Extract the [x, y] coordinate from the center of the cell holding the provided text.  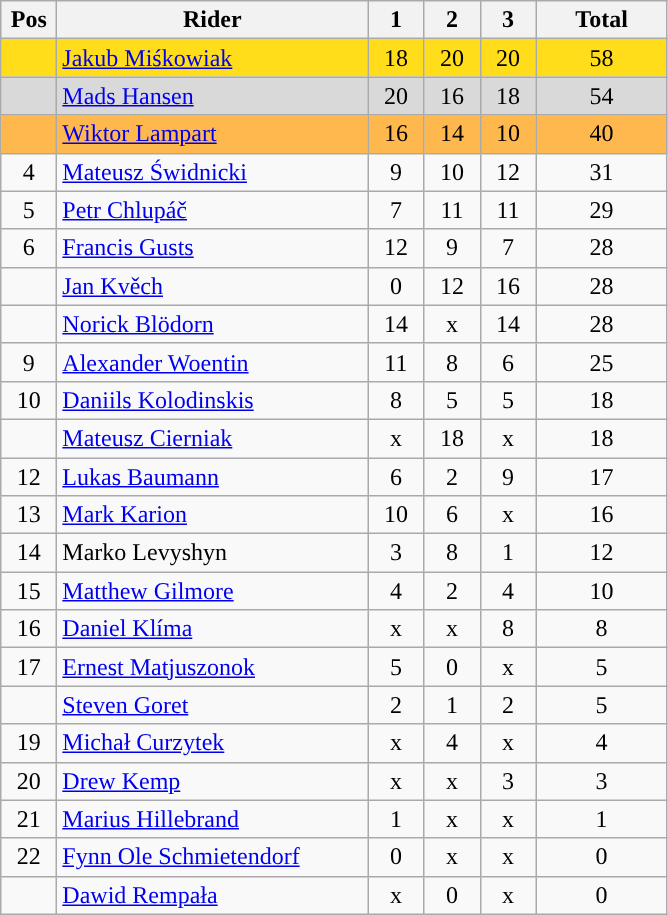
Alexander Woentin [212, 362]
22 [29, 857]
Steven Goret [212, 705]
Michał Curzytek [212, 743]
Mateusz Świdnicki [212, 172]
Daniils Kolodinskis [212, 400]
15 [29, 591]
Norick Blödorn [212, 324]
Jakub Miśkowiak [212, 58]
54 [602, 96]
21 [29, 819]
Wiktor Lampart [212, 134]
25 [602, 362]
Lukas Baumann [212, 477]
Rider [212, 20]
Daniel Klíma [212, 629]
Mads Hansen [212, 96]
Mark Karion [212, 515]
58 [602, 58]
31 [602, 172]
40 [602, 134]
Marius Hillebrand [212, 819]
Marko Levyshyn [212, 553]
Jan Kvěch [212, 286]
Total [602, 20]
19 [29, 743]
Matthew Gilmore [212, 591]
13 [29, 515]
Ernest Matjuszonok [212, 667]
Mateusz Cierniak [212, 438]
Francis Gusts [212, 248]
Petr Chlupáč [212, 210]
29 [602, 210]
Pos [29, 20]
Fynn Ole Schmietendorf [212, 857]
Drew Kemp [212, 781]
Dawid Rempała [212, 895]
